Scan for the cell matching the given text and deliver its (X, Y) coordinate at center. 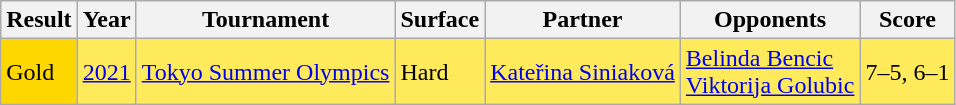
Surface (440, 20)
Belinda Bencic Viktorija Golubic (770, 72)
Result (39, 20)
Year (106, 20)
Gold (39, 72)
7–5, 6–1 (908, 72)
Tokyo Summer Olympics (266, 72)
Hard (440, 72)
Partner (583, 20)
Kateřina Siniaková (583, 72)
Tournament (266, 20)
2021 (106, 72)
Score (908, 20)
Opponents (770, 20)
